Search for the cell housing the specified text and yield its [x, y] center coordinate. 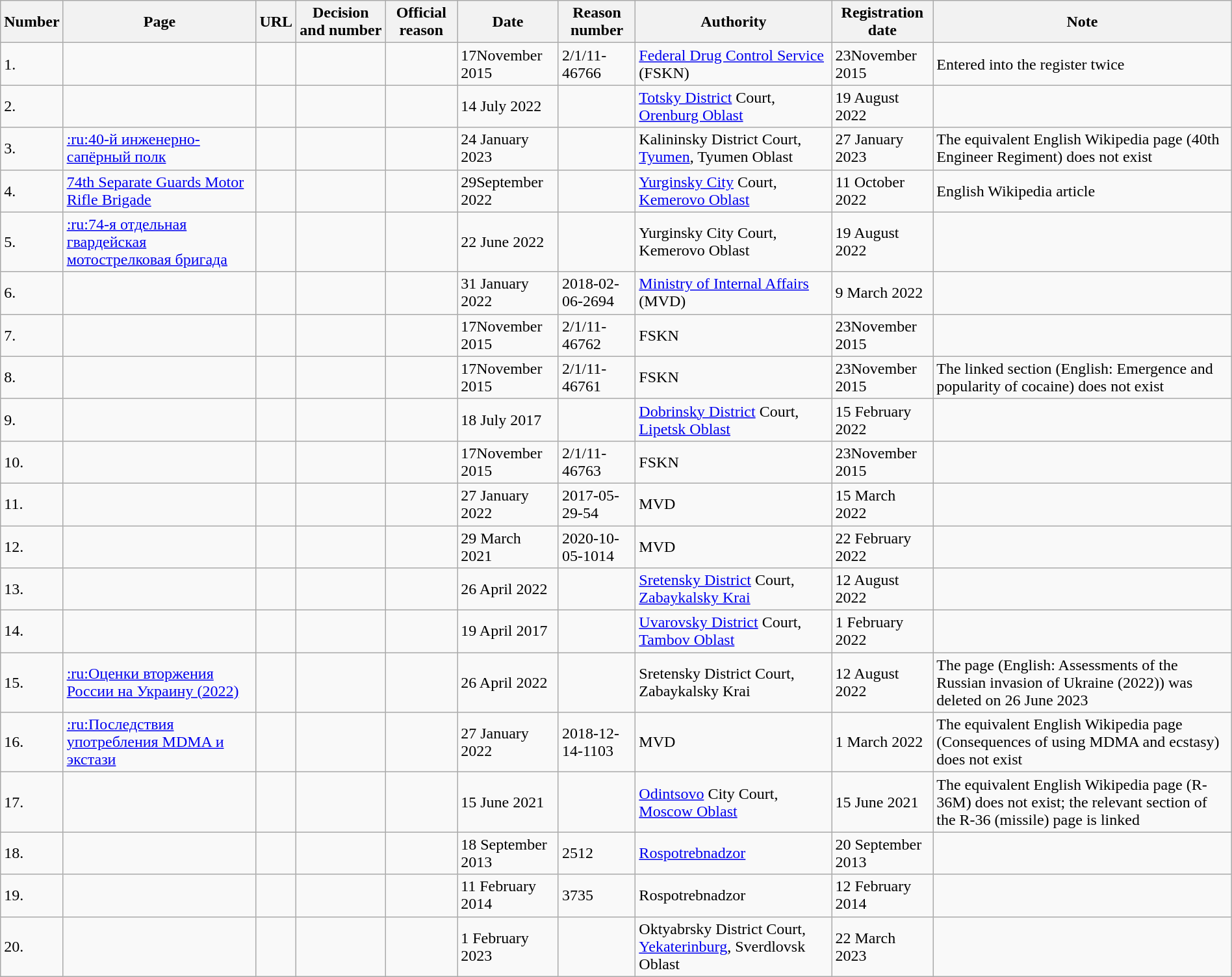
2. [32, 107]
27 January 2023 [882, 148]
Page [160, 22]
2018-12-14-1103 [597, 742]
Entered into the register twice [1083, 64]
9 March 2022 [882, 293]
24 January 2023 [508, 148]
Ministry of Internal Affairs (MVD) [734, 293]
:ru:74-я отдельная гвардейская мотострелковая бригада [160, 242]
12 February 2014 [882, 896]
Note [1083, 22]
22 February 2022 [882, 546]
7. [32, 335]
15 March 2022 [882, 504]
The equivalent English Wikipedia page (40th Engineer Regiment) does not exist [1083, 148]
4. [32, 191]
31 January 2022 [508, 293]
12. [32, 546]
15. [32, 683]
22 March 2023 [882, 946]
Official reason [421, 22]
18 September 2013 [508, 853]
20 September 2013 [882, 853]
Decision and number [340, 22]
URL [276, 22]
20. [32, 946]
14 July 2022 [508, 107]
74th Separate Guards Motor Rifle Brigade [160, 191]
17. [32, 802]
English Wikipedia article [1083, 191]
6. [32, 293]
18. [32, 853]
2018-02-06-2694 [597, 293]
Registration date [882, 22]
9. [32, 420]
Date [508, 22]
2017-05-29-54 [597, 504]
:ru:40-й инженерно-сапёрный полк [160, 148]
Number [32, 22]
Federal Drug Control Service (FSKN) [734, 64]
3. [32, 148]
3735 [597, 896]
2020-10-05-1014 [597, 546]
The linked section (English: Emergence and popularity of cocaine) does not exist [1083, 377]
1. [32, 64]
18 July 2017 [508, 420]
The equivalent English Wikipedia page (R-36M) does not exist; the relevant section of the R-36 (missile) page is linked [1083, 802]
Odintsovo City Court, Moscow Oblast [734, 802]
:ru:Последствия употребления MDMA и экстази [160, 742]
:ru:Оценки вторжения России на Украину (2022) [160, 683]
2/1/11-46761 [597, 377]
1 February 2022 [882, 632]
The equivalent English Wikipedia page (Consequences of using MDMA and ecstasy) does not exist [1083, 742]
1 March 2022 [882, 742]
29September 2022 [508, 191]
Oktyabrsky District Court, Yekaterinburg, Sverdlovsk Oblast [734, 946]
2512 [597, 853]
22 June 2022 [508, 242]
Kalininsky District Court, Tyumen, Tyumen Oblast [734, 148]
Authority [734, 22]
Uvarovsky District Court, Tambov Oblast [734, 632]
8. [32, 377]
16. [32, 742]
The page (English: Assessments of the Russian invasion of Ukraine (2022)) was deleted on 26 June 2023 [1083, 683]
11 February 2014 [508, 896]
2/1/11-46762 [597, 335]
29 March 2021 [508, 546]
19 April 2017 [508, 632]
2/1/11-46763 [597, 462]
13. [32, 589]
5. [32, 242]
Reason number [597, 22]
Totsky District Court, Orenburg Oblast [734, 107]
1 February 2023 [508, 946]
14. [32, 632]
Dobrinsky District Court, Lipetsk Oblast [734, 420]
11. [32, 504]
15 February 2022 [882, 420]
19. [32, 896]
11 October 2022 [882, 191]
10. [32, 462]
2/1/11-46766 [597, 64]
